Locate the cell with the specified text and output its (x, y) center coordinate. 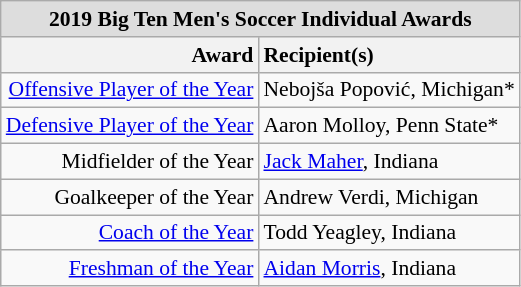
Freshman of the Year (130, 269)
Coach of the Year (130, 233)
Goalkeeper of the Year (130, 197)
Todd Yeagley, Indiana (388, 233)
Award (130, 55)
Jack Maher, Indiana (388, 162)
Aidan Morris, Indiana (388, 269)
2019 Big Ten Men's Soccer Individual Awards (260, 19)
Aaron Molloy, Penn State* (388, 126)
Offensive Player of the Year (130, 90)
Andrew Verdi, Michigan (388, 197)
Recipient(s) (388, 55)
Midfielder of the Year (130, 162)
Nebojša Popović, Michigan* (388, 90)
Defensive Player of the Year (130, 126)
